For the text-containing cell, return its midpoint in [x, y] coordinate format. 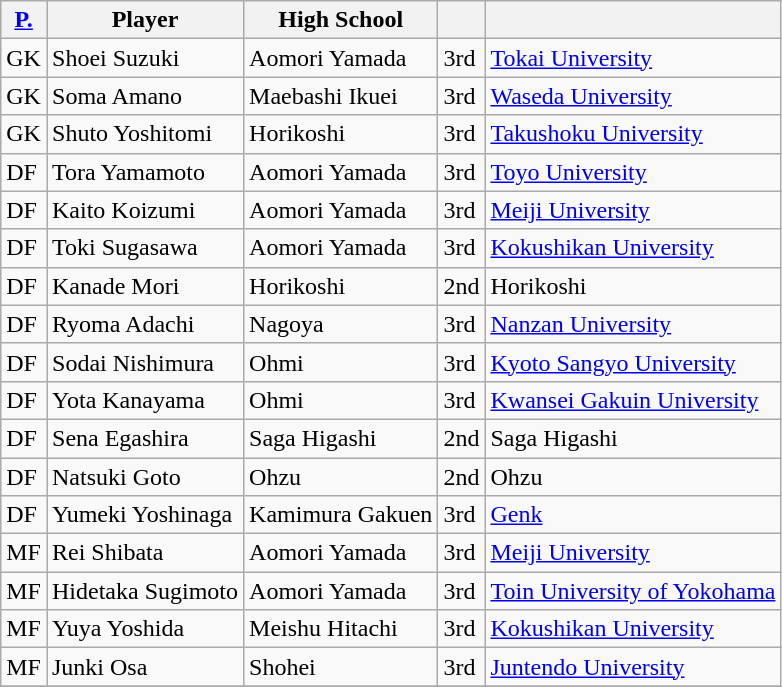
Kyoto Sangyo University [633, 362]
Shuto Yoshitomi [144, 134]
Nanzan University [633, 324]
Toin University of Yokohama [633, 591]
Tora Yamamoto [144, 172]
Player [144, 20]
Sena Egashira [144, 438]
Kanade Mori [144, 286]
P. [24, 20]
Takushoku University [633, 134]
Junki Osa [144, 667]
Shohei [341, 667]
High School [341, 20]
Hidetaka Sugimoto [144, 591]
Tokai University [633, 58]
Waseda University [633, 96]
Yumeki Yoshinaga [144, 515]
Natsuki Goto [144, 477]
Kaito Koizumi [144, 210]
Yota Kanayama [144, 400]
Rei Shibata [144, 553]
Nagoya [341, 324]
Kamimura Gakuen [341, 515]
Maebashi Ikuei [341, 96]
Toki Sugasawa [144, 248]
Shoei Suzuki [144, 58]
Yuya Yoshida [144, 629]
Kwansei Gakuin University [633, 400]
Juntendo University [633, 667]
Sodai Nishimura [144, 362]
Toyo University [633, 172]
Genk [633, 515]
Soma Amano [144, 96]
Meishu Hitachi [341, 629]
Ryoma Adachi [144, 324]
